Identify which cell holds the provided text, then report its (x, y) central coordinate. 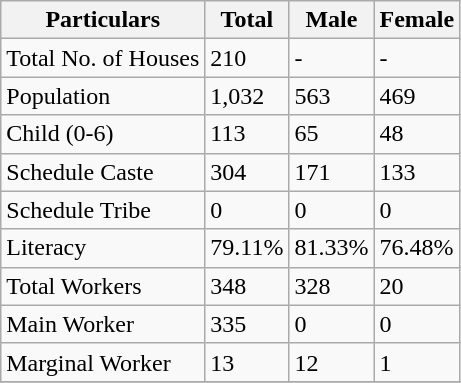
469 (417, 96)
113 (247, 134)
Literacy (103, 248)
304 (247, 172)
Main Worker (103, 324)
Total No. of Houses (103, 58)
1,032 (247, 96)
Male (332, 20)
20 (417, 286)
Female (417, 20)
210 (247, 58)
48 (417, 134)
171 (332, 172)
335 (247, 324)
133 (417, 172)
79.11% (247, 248)
1 (417, 362)
Child (0-6) (103, 134)
Schedule Caste (103, 172)
Total Workers (103, 286)
Total (247, 20)
Population (103, 96)
12 (332, 362)
65 (332, 134)
348 (247, 286)
Particulars (103, 20)
76.48% (417, 248)
13 (247, 362)
Schedule Tribe (103, 210)
Marginal Worker (103, 362)
328 (332, 286)
81.33% (332, 248)
563 (332, 96)
